Capture the cell that displays the provided text and extract its [X, Y] central coordinate. 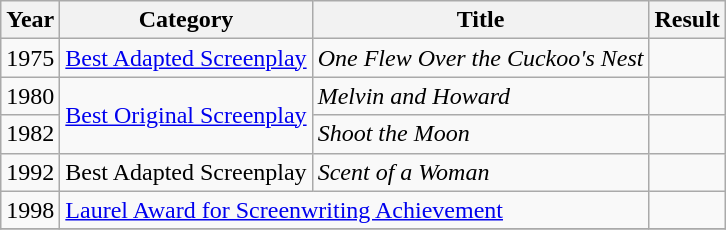
1980 [30, 96]
Scent of a Woman [480, 172]
Result [687, 20]
One Flew Over the Cuckoo's Nest [480, 58]
Melvin and Howard [480, 96]
1992 [30, 172]
Title [480, 20]
1998 [30, 210]
Category [186, 20]
1975 [30, 58]
Year [30, 20]
Laurel Award for Screenwriting Achievement [354, 210]
Shoot the Moon [480, 134]
Best Original Screenplay [186, 115]
1982 [30, 134]
